From the cell containing the given text, extract its center point as (x, y) coordinate. 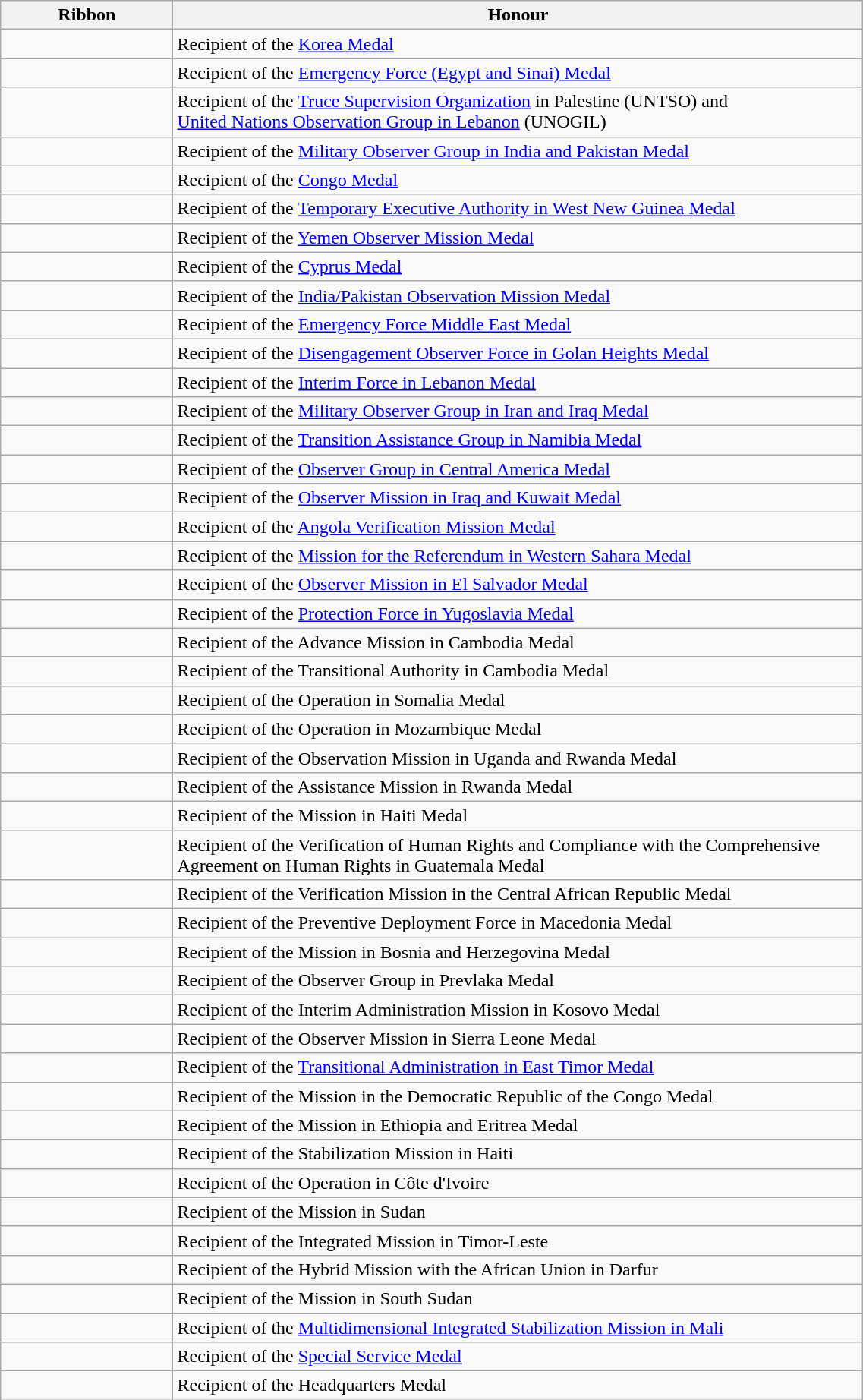
Recipient of the Operation in Mozambique Medal (518, 729)
Recipient of the Emergency Force Middle East Medal (518, 324)
Recipient of the Verification of Human Rights and Compliance with the Comprehensive Agreement on Human Rights in Guatemala Medal (518, 855)
Recipient of the Hybrid Mission with the African Union in Darfur (518, 1269)
Recipient of the Congo Medal (518, 180)
Recipient of the Mission in Haiti Medal (518, 815)
Recipient of the Mission in the Democratic Republic of the Congo Medal (518, 1096)
Recipient of the Stabilization Mission in Haiti (518, 1154)
Recipient of the Cyprus Medal (518, 266)
Recipient of the Observer Mission in Iraq and Kuwait Medal (518, 498)
Recipient of the Observer Group in Central America Medal (518, 469)
Recipient of the India/Pakistan Observation Mission Medal (518, 295)
Recipient of the Interim Administration Mission in Kosovo Medal (518, 1010)
Recipient of the Headquarters Medal (518, 1386)
Recipient of the Assistance Mission in Rwanda Medal (518, 787)
Recipient of the Truce Supervision Organization in Palestine (UNTSO) andUnited Nations Observation Group in Lebanon (UNOGIL) (518, 112)
Recipient of the Protection Force in Yugoslavia Medal (518, 613)
Recipient of the Mission in Sudan (518, 1212)
Recipient of the Temporary Executive Authority in West New Guinea Medal (518, 209)
Recipient of the Korea Medal (518, 44)
Recipient of the Integrated Mission in Timor-Leste (518, 1241)
Recipient of the Transitional Authority in Cambodia Medal (518, 671)
Recipient of the Angola Verification Mission Medal (518, 527)
Recipient of the Verification Mission in the Central African Republic Medal (518, 894)
Recipient of the Yemen Observer Mission Medal (518, 238)
Recipient of the Interim Force in Lebanon Medal (518, 382)
Recipient of the Mission in Bosnia and Herzegovina Medal (518, 952)
Recipient of the Advance Mission in Cambodia Medal (518, 642)
Recipient of the Observation Mission in Uganda and Rwanda Medal (518, 758)
Recipient of the Preventive Deployment Force in Macedonia Medal (518, 923)
Recipient of the Observer Mission in El Salvador Medal (518, 585)
Recipient of the Special Service Medal (518, 1357)
Recipient of the Observer Group in Prevlaka Medal (518, 981)
Recipient of the Mission in Ethiopia and Eritrea Medal (518, 1125)
Recipient of the Emergency Force (Egypt and Sinai) Medal (518, 73)
Recipient of the Mission for the Referendum in Western Sahara Medal (518, 556)
Recipient of the Transition Assistance Group in Namibia Medal (518, 440)
Honour (518, 15)
Recipient of the Military Observer Group in India and Pakistan Medal (518, 151)
Recipient of the Operation in Somalia Medal (518, 700)
Recipient of the Disengagement Observer Force in Golan Heights Medal (518, 353)
Recipient of the Military Observer Group in Iran and Iraq Medal (518, 411)
Recipient of the Operation in Côte d'Ivoire (518, 1183)
Ribbon (87, 15)
Recipient of the Transitional Administration in East Timor Medal (518, 1067)
Recipient of the Mission in South Sudan (518, 1298)
Recipient of the Observer Mission in Sierra Leone Medal (518, 1039)
Recipient of the Multidimensional Integrated Stabilization Mission in Mali (518, 1328)
